Pinpoint the cell where the given text exists, returning its [x, y] midpoint coordinate. 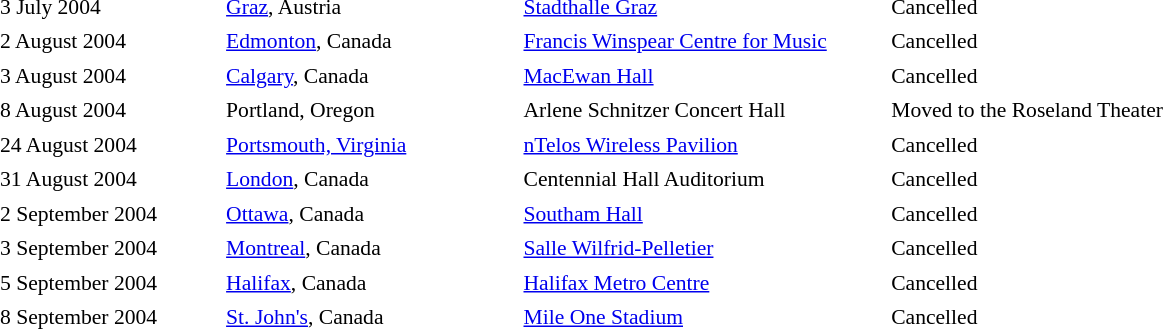
London, Canada [370, 180]
Arlene Schnitzer Concert Hall [702, 110]
Portland, Oregon [370, 110]
Edmonton, Canada [370, 42]
nTelos Wireless Pavilion [702, 145]
Portsmouth, Virginia [370, 145]
Southam Hall [702, 214]
MacEwan Hall [702, 76]
Halifax, Canada [370, 283]
Francis Winspear Centre for Music [702, 42]
Calgary, Canada [370, 76]
Ottawa, Canada [370, 214]
Montreal, Canada [370, 248]
Salle Wilfrid-Pelletier [702, 248]
Halifax Metro Centre [702, 283]
Centennial Hall Auditorium [702, 180]
